Output the (x, y) coordinate of the center of the cell containing the given text.  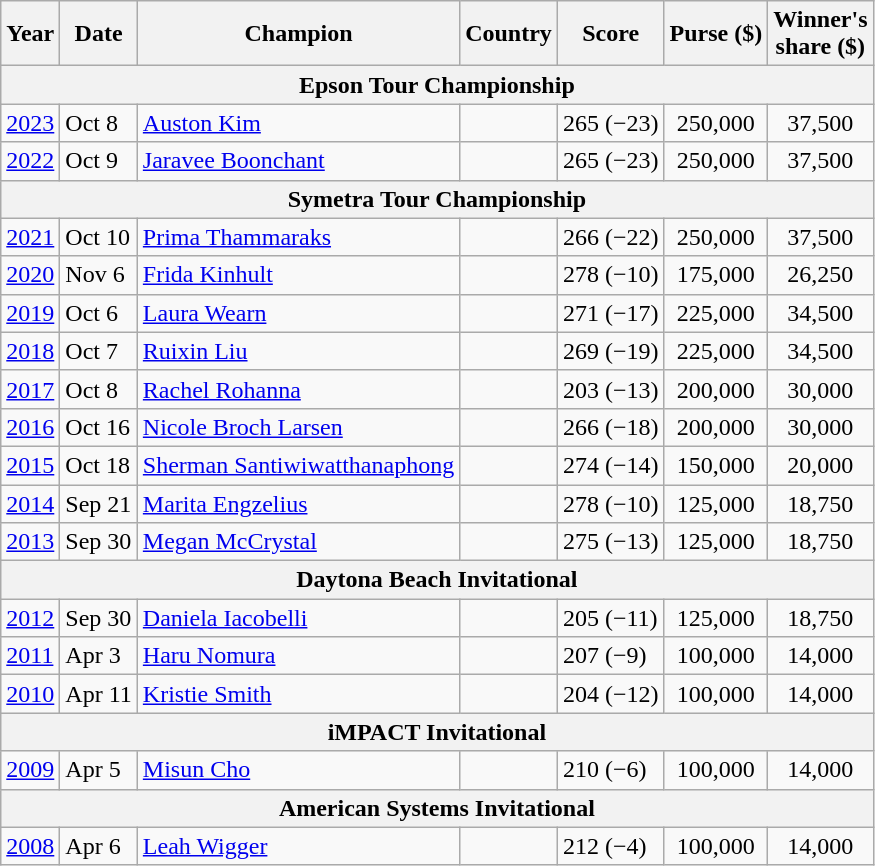
20,000 (820, 465)
269 (−19) (610, 351)
Daniela Iacobelli (298, 618)
2021 (30, 237)
Apr 11 (99, 694)
Purse ($) (716, 34)
2016 (30, 427)
Megan McCrystal (298, 542)
2014 (30, 503)
Champion (298, 34)
Oct 16 (99, 427)
150,000 (716, 465)
Oct 9 (99, 161)
Oct 10 (99, 237)
Apr 5 (99, 770)
Oct 7 (99, 351)
Symetra Tour Championship (437, 199)
Country (509, 34)
American Systems Invitational (437, 808)
2012 (30, 618)
Oct 6 (99, 313)
Prima Thammaraks (298, 237)
205 (−11) (610, 618)
Sherman Santiwiwatthanaphong (298, 465)
212 (−4) (610, 846)
Misun Cho (298, 770)
2013 (30, 542)
2022 (30, 161)
2023 (30, 123)
204 (−12) (610, 694)
26,250 (820, 275)
Marita Engzelius (298, 503)
iMPACT Invitational (437, 732)
Frida Kinhult (298, 275)
Ruixin Liu (298, 351)
274 (−14) (610, 465)
Apr 3 (99, 656)
2010 (30, 694)
275 (−13) (610, 542)
2008 (30, 846)
Score (610, 34)
Year (30, 34)
2019 (30, 313)
271 (−17) (610, 313)
Winner'sshare ($) (820, 34)
2018 (30, 351)
Nicole Broch Larsen (298, 427)
Apr 6 (99, 846)
2020 (30, 275)
266 (−18) (610, 427)
Oct 18 (99, 465)
Auston Kim (298, 123)
Laura Wearn (298, 313)
Epson Tour Championship (437, 85)
Haru Nomura (298, 656)
2017 (30, 389)
Date (99, 34)
Rachel Rohanna (298, 389)
203 (−13) (610, 389)
207 (−9) (610, 656)
Leah Wigger (298, 846)
Kristie Smith (298, 694)
2011 (30, 656)
175,000 (716, 275)
Nov 6 (99, 275)
Sep 21 (99, 503)
2009 (30, 770)
266 (−22) (610, 237)
Daytona Beach Invitational (437, 580)
Jaravee Boonchant (298, 161)
210 (−6) (610, 770)
2015 (30, 465)
